Identify which cell holds the provided text, then report its [X, Y] central coordinate. 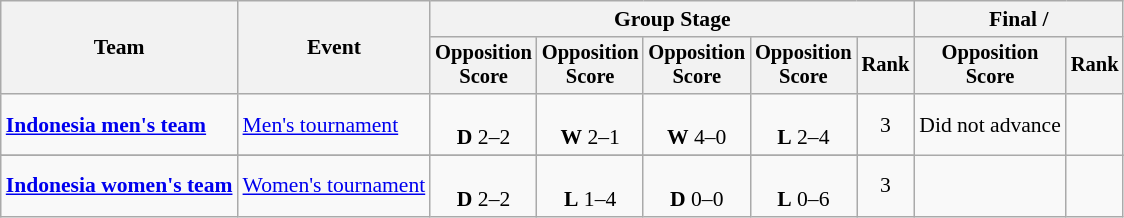
L 1–4 [590, 186]
Men's tournament [334, 124]
Event [334, 48]
Did not advance [990, 124]
D 0–0 [696, 186]
Final / [1018, 19]
Women's tournament [334, 186]
Team [120, 48]
L 2–4 [804, 124]
W 2–1 [590, 124]
Group Stage [672, 19]
L 0–6 [804, 186]
Indonesia men's team [120, 124]
W 4–0 [696, 124]
Indonesia women's team [120, 186]
